Search for the cell housing the specified text and yield its (x, y) center coordinate. 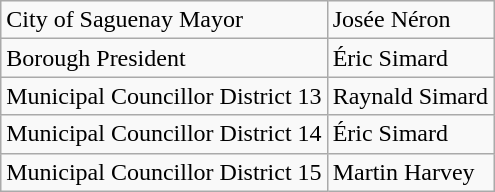
Borough President (164, 58)
City of Saguenay Mayor (164, 20)
Martin Harvey (410, 172)
Municipal Councillor District 13 (164, 96)
Municipal Councillor District 14 (164, 134)
Raynald Simard (410, 96)
Municipal Councillor District 15 (164, 172)
Josée Néron (410, 20)
